Capture the cell that displays the provided text and extract its [X, Y] central coordinate. 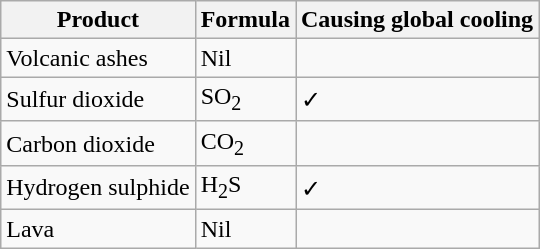
SO2 [245, 99]
H2S [245, 188]
Sulfur dioxide [98, 99]
Carbon dioxide [98, 143]
Volcanic ashes [98, 58]
Lava [98, 229]
CO2 [245, 143]
Causing global cooling [418, 20]
Product [98, 20]
Formula [245, 20]
Hydrogen sulphide [98, 188]
